Provide the (X, Y) coordinate of the cell's center where the given text is located.  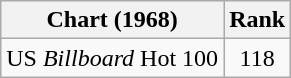
118 (258, 58)
Chart (1968) (112, 20)
US Billboard Hot 100 (112, 58)
Rank (258, 20)
